Find where the given text appears and provide that cell's center as (x, y) coordinate. 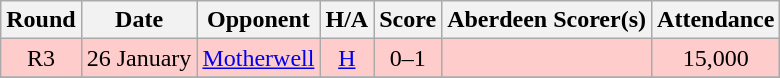
Date (139, 20)
Opponent (258, 20)
Score (408, 20)
Motherwell (258, 58)
Aberdeen Scorer(s) (547, 20)
H (347, 58)
26 January (139, 58)
15,000 (716, 58)
Round (41, 20)
R3 (41, 58)
0–1 (408, 58)
Attendance (716, 20)
H/A (347, 20)
